Locate the cell with the specified text and output its (X, Y) center coordinate. 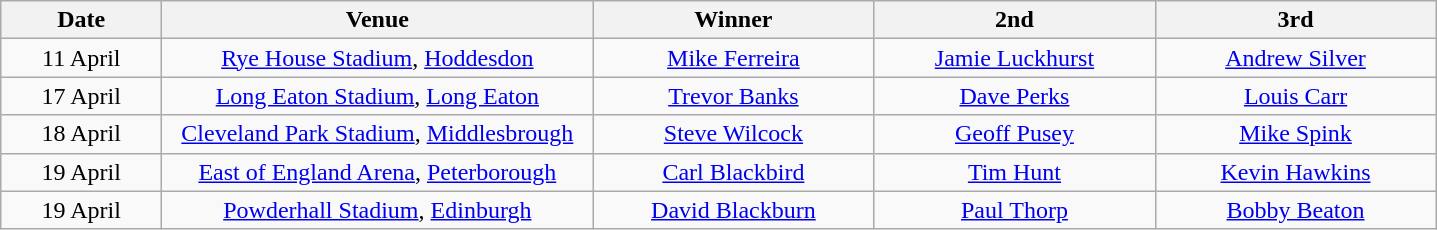
Date (82, 20)
Mike Ferreira (734, 58)
Winner (734, 20)
Powderhall Stadium, Edinburgh (378, 210)
17 April (82, 96)
Bobby Beaton (1296, 210)
Louis Carr (1296, 96)
Rye House Stadium, Hoddesdon (378, 58)
11 April (82, 58)
Geoff Pusey (1014, 134)
2nd (1014, 20)
Jamie Luckhurst (1014, 58)
Trevor Banks (734, 96)
Mike Spink (1296, 134)
Venue (378, 20)
18 April (82, 134)
Carl Blackbird (734, 172)
Cleveland Park Stadium, Middlesbrough (378, 134)
Paul Thorp (1014, 210)
Dave Perks (1014, 96)
East of England Arena, Peterborough (378, 172)
3rd (1296, 20)
Steve Wilcock (734, 134)
Long Eaton Stadium, Long Eaton (378, 96)
Andrew Silver (1296, 58)
David Blackburn (734, 210)
Kevin Hawkins (1296, 172)
Tim Hunt (1014, 172)
